Return [x, y] of the center of cell containing provided text 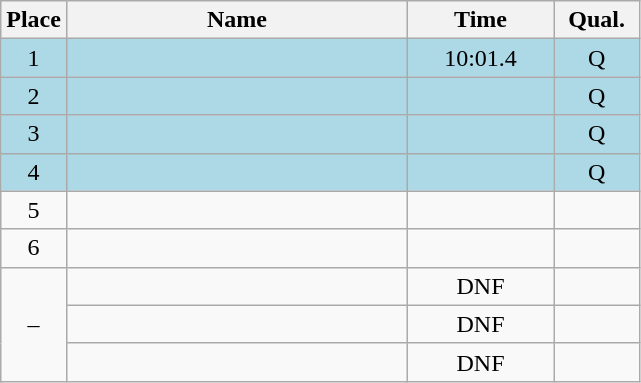
Qual. [597, 20]
– [34, 324]
4 [34, 172]
Place [34, 20]
6 [34, 248]
2 [34, 96]
Name [236, 20]
5 [34, 210]
Time [481, 20]
1 [34, 58]
3 [34, 134]
10:01.4 [481, 58]
